Return (X, Y) of the center of cell containing provided text 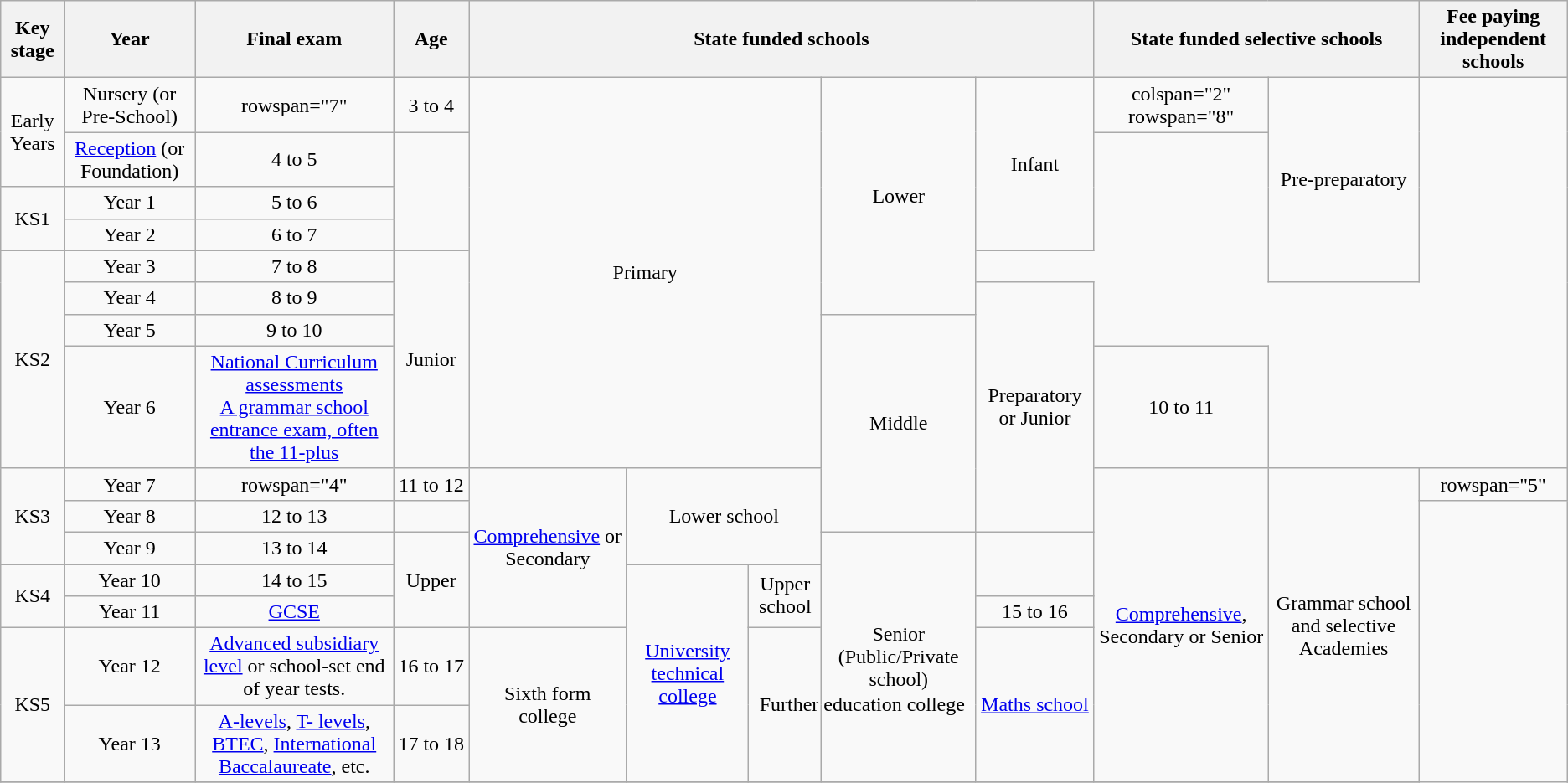
Key stage (33, 39)
KS1 (33, 219)
Grammar school and selective Academies (1344, 625)
Upper (431, 580)
Age (431, 39)
8 to 9 (295, 298)
Fee paying independent schools (1493, 39)
Year 2 (130, 234)
Maths school (1035, 705)
Year 8 (130, 516)
7 to 8 (295, 266)
Reception (or Foundation) (130, 159)
4 to 5 (295, 159)
Year 7 (130, 484)
KS2 (33, 359)
Preparatory or Junior (1035, 407)
A-levels, T- levels, BTEC, International Baccalaureate, etc. (295, 744)
colspan="2" rowspan="8" (1181, 106)
6 to 7 (295, 234)
Infant (1035, 164)
Year (130, 39)
National Curriculum assessments A grammar school entrance exam, often the 11-plus (295, 407)
State funded schools (782, 39)
Comprehensive, Secondary or Senior (1181, 625)
5 to 6 (295, 203)
Year 13 (130, 744)
9 to 10 (295, 330)
Senior (Public/Private school) (899, 657)
Year 11 (130, 612)
KS3 (33, 516)
Year 4 (130, 298)
Year 6 (130, 407)
12 to 13 (295, 516)
Further education college (863, 705)
Lower (899, 196)
Sixth form college (548, 705)
Middle (899, 423)
State funded selective schools (1256, 39)
Comprehensive or Secondary (548, 548)
Early Years (33, 132)
Year 9 (130, 548)
Year 5 (130, 330)
KS5 (33, 705)
University technical college (688, 673)
rowspan="7" (295, 106)
Upper school (786, 596)
KS4 (33, 596)
3 to 4 (431, 106)
10 to 11 (1181, 407)
17 to 18 (431, 744)
16 to 17 (431, 667)
Junior (431, 359)
14 to 15 (295, 580)
13 to 14 (295, 548)
rowspan="4" (295, 484)
rowspan="5" (1493, 484)
Year 10 (130, 580)
Nursery (or Pre-School) (130, 106)
Year 3 (130, 266)
15 to 16 (1035, 612)
11 to 12 (431, 484)
Advanced subsidiary level or school-set end of year tests. (295, 667)
Year 12 (130, 667)
Final exam (295, 39)
Lower school (724, 516)
GCSE (295, 612)
Year 1 (130, 203)
Primary (645, 273)
Pre-preparatory (1344, 180)
